Return the [x, y] coordinate for the center point of the cell that contains the specified text.  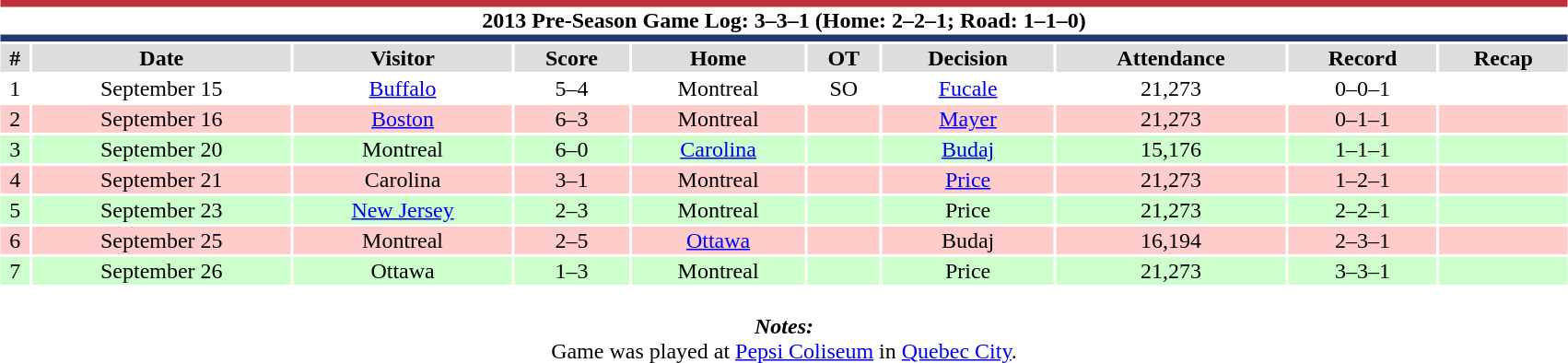
2–3–1 [1363, 240]
Buffalo [404, 88]
5–4 [571, 88]
Record [1363, 58]
1–1–1 [1363, 149]
September 16 [162, 119]
Score [571, 58]
1–3 [571, 271]
2–5 [571, 240]
5 [15, 210]
Mayer [968, 119]
OT [844, 58]
7 [15, 271]
New Jersey [404, 210]
3–1 [571, 180]
15,176 [1170, 149]
Attendance [1170, 58]
2 [15, 119]
Recap [1504, 58]
Date [162, 58]
4 [15, 180]
September 25 [162, 240]
1 [15, 88]
0–1–1 [1363, 119]
16,194 [1170, 240]
6 [15, 240]
September 21 [162, 180]
2–3 [571, 210]
2013 Pre-Season Game Log: 3–3–1 (Home: 2–2–1; Road: 1–1–0) [784, 20]
0–0–1 [1363, 88]
6–0 [571, 149]
September 15 [162, 88]
Boston [404, 119]
September 23 [162, 210]
# [15, 58]
Decision [968, 58]
Visitor [404, 58]
2–2–1 [1363, 210]
September 20 [162, 149]
3 [15, 149]
SO [844, 88]
September 26 [162, 271]
Home [718, 58]
Fucale [968, 88]
3–3–1 [1363, 271]
6–3 [571, 119]
1–2–1 [1363, 180]
